Output the [x, y] coordinate of the center of the cell containing the given text.  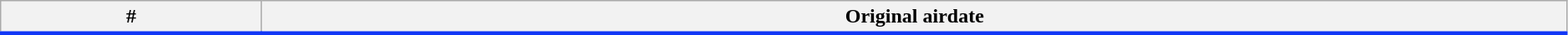
Original airdate [914, 17]
# [132, 17]
